Output the [X, Y] coordinate of the center of the cell containing the given text.  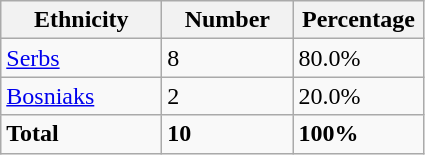
20.0% [358, 96]
8 [228, 58]
Bosniaks [82, 96]
Ethnicity [82, 20]
2 [228, 96]
100% [358, 134]
Number [228, 20]
Percentage [358, 20]
10 [228, 134]
Total [82, 134]
80.0% [358, 58]
Serbs [82, 58]
